Capture the cell that displays the provided text and extract its [x, y] central coordinate. 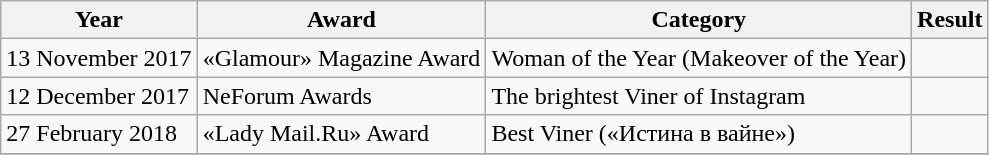
12 December 2017 [99, 96]
«Lady Mail.Ru» Award [342, 134]
NeForum Awards [342, 96]
27 February 2018 [99, 134]
Result [950, 20]
Year [99, 20]
Best Viner («Истина в вайне») [699, 134]
«Glamour» Magazine Award [342, 58]
Сategory [699, 20]
The brightest Viner of Instagram [699, 96]
Award [342, 20]
Woman of the Year (Makeover of the Year) [699, 58]
13 November 2017 [99, 58]
